Identify which cell holds the provided text, then report its (X, Y) central coordinate. 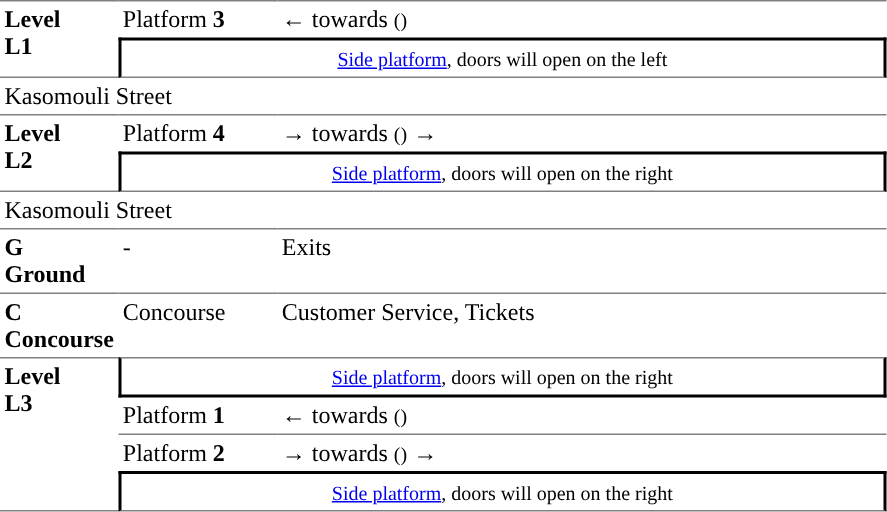
Customer Service, Tickets (582, 326)
LevelL3 (59, 434)
Platform 3 (198, 19)
Concourse (198, 326)
CConcourse (59, 326)
LevelL1 (59, 39)
- (198, 261)
Exits (582, 261)
Side platform, doors will open on the left (502, 58)
Platform 1 (198, 417)
Platform 2 (198, 453)
LevelL2 (59, 153)
Platform 4 (198, 133)
GGround (59, 261)
